Scan for the cell matching the given text and deliver its [X, Y] coordinate at center. 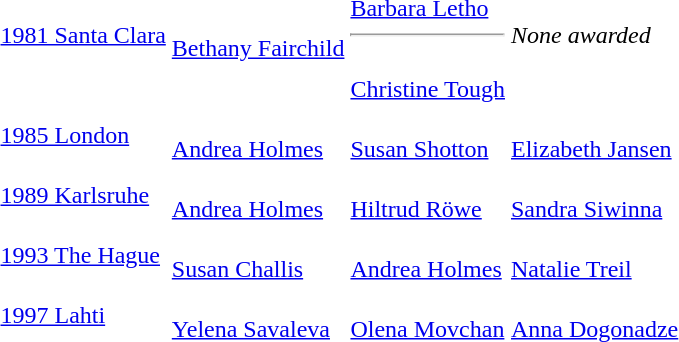
Elizabeth Jansen [594, 136]
Natalie Treil [594, 256]
Susan Shotton [428, 136]
Sandra Siwinna [594, 196]
Hiltrud Röwe [428, 196]
Susan Challis [258, 256]
